Return [x, y] of the center of cell containing provided text 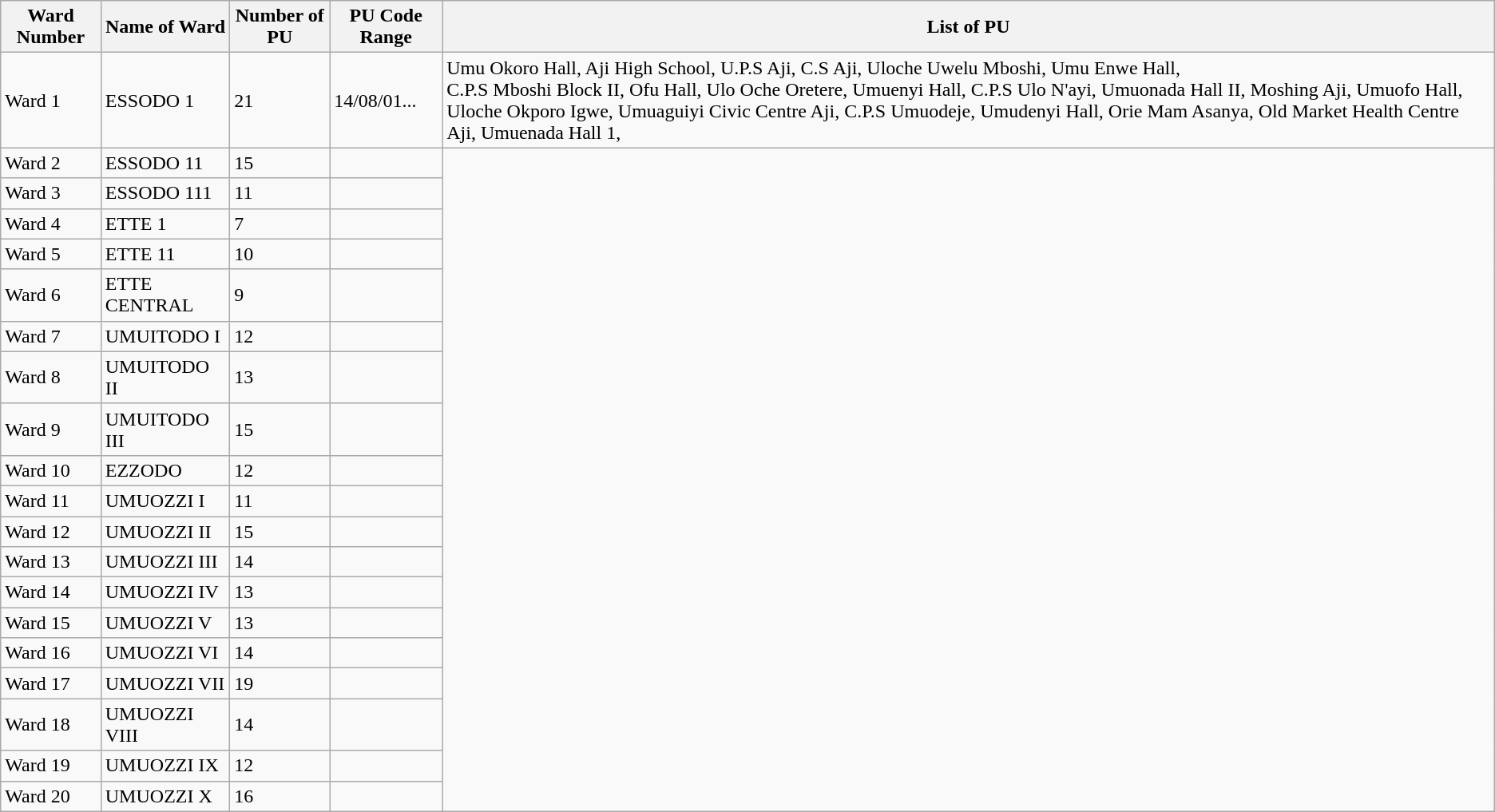
UMUOZZI V [165, 623]
Ward 6 [51, 295]
PU Code Range [387, 27]
Ward 13 [51, 562]
UMUITODO I [165, 336]
Ward 2 [51, 163]
ETTE 11 [165, 254]
UMUOZZI I [165, 501]
UMUOZZI VIII [165, 725]
UMUOZZI VI [165, 653]
UMUOZZI II [165, 531]
19 [280, 683]
Ward 4 [51, 224]
Ward 18 [51, 725]
10 [280, 254]
Ward 5 [51, 254]
Ward 16 [51, 653]
EZZODO [165, 470]
9 [280, 295]
UMUOZZI VII [165, 683]
ESSODO 1 [165, 101]
ETTE 1 [165, 224]
UMUOZZI IV [165, 592]
7 [280, 224]
Ward 1 [51, 101]
Ward Number [51, 27]
UMUOZZI III [165, 562]
Ward 11 [51, 501]
UMUITODO II [165, 377]
ETTE CENTRAL [165, 295]
List of PU [969, 27]
Ward 3 [51, 193]
ESSODO 111 [165, 193]
UMUOZZI IX [165, 766]
Ward 19 [51, 766]
14/08/01... [387, 101]
Ward 7 [51, 336]
UMUOZZI X [165, 796]
Ward 20 [51, 796]
ESSODO 11 [165, 163]
Number of PU [280, 27]
UMUITODO III [165, 430]
16 [280, 796]
21 [280, 101]
Name of Ward [165, 27]
Ward 15 [51, 623]
Ward 10 [51, 470]
Ward 14 [51, 592]
Ward 12 [51, 531]
Ward 8 [51, 377]
Ward 9 [51, 430]
Ward 17 [51, 683]
